For the text-containing cell, return its midpoint in [X, Y] coordinate format. 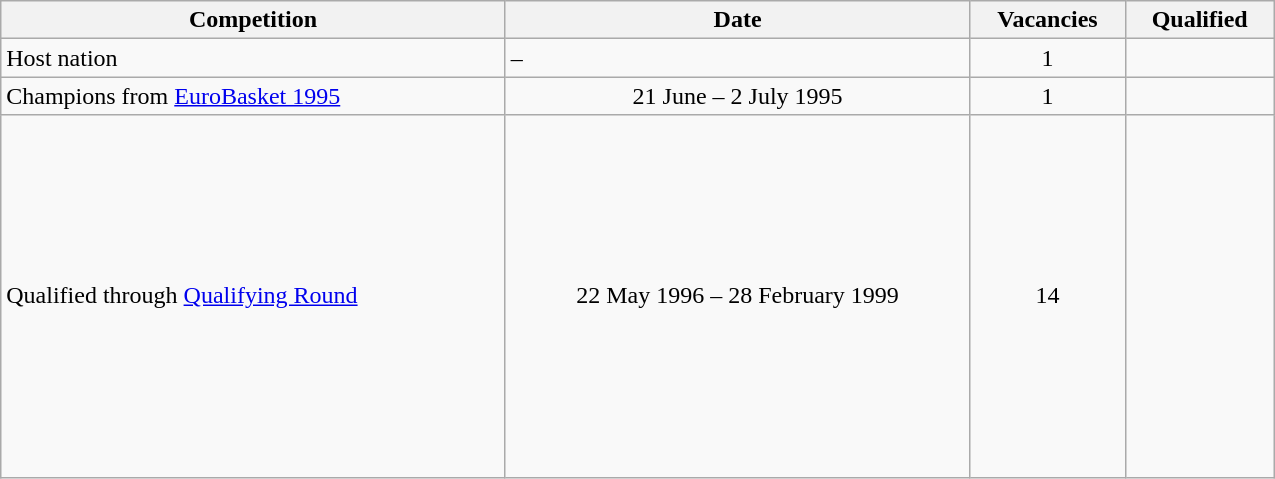
Competition [254, 20]
Qualified [1200, 20]
22 May 1996 – 28 February 1999 [738, 296]
– [738, 58]
Host nation [254, 58]
Vacancies [1048, 20]
Champions from EuroBasket 1995 [254, 96]
14 [1048, 296]
Date [738, 20]
21 June – 2 July 1995 [738, 96]
Qualified through Qualifying Round [254, 296]
